Determine the (X, Y) coordinate at the center of the cell enclosing the given text.  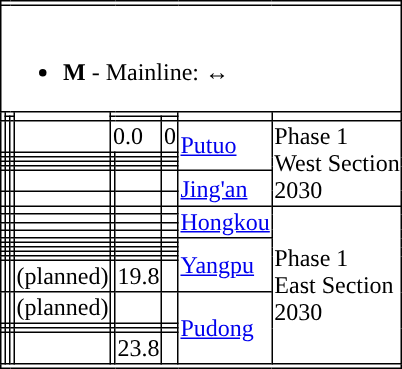
Phase 1West Section2030 (337, 164)
Yangpu (225, 265)
Phase 1East Section2030 (337, 285)
Pudong (225, 328)
M - Mainline: ↔ (202, 58)
Hongkou (225, 222)
0 (170, 137)
0.0 (136, 137)
23.8 (138, 348)
19.8 (138, 276)
Putuo (225, 146)
Jing'an (225, 188)
